Scan for the cell matching the given text and deliver its (X, Y) coordinate at center. 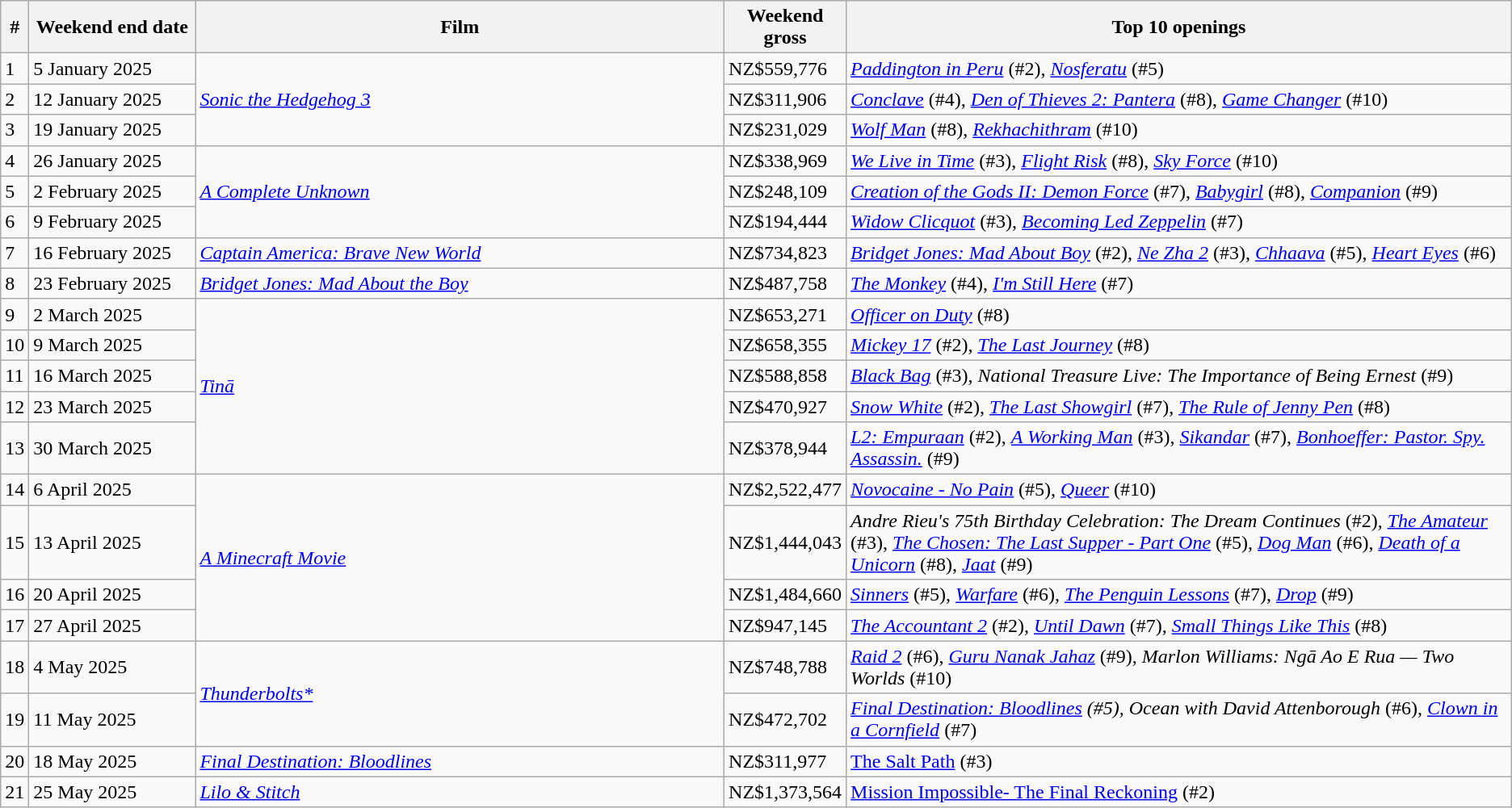
20 April 2025 (112, 595)
NZ$194,444 (785, 222)
30 March 2025 (112, 449)
Sonic the Hedgehog 3 (460, 99)
3 (15, 130)
6 (15, 222)
4 (15, 161)
Black Bag (#3), National Treasure Live: The Importance of Being Ernest (#9) (1179, 375)
We Live in Time (#3), Flight Risk (#8), Sky Force (#10) (1179, 161)
Weekendgross (785, 27)
NZ$734,823 (785, 253)
2 February 2025 (112, 191)
Top 10 openings (1179, 27)
9 February 2025 (112, 222)
NZ$231,029 (785, 130)
1 (15, 69)
23 March 2025 (112, 406)
Mickey 17 (#2), The Last Journey (#8) (1179, 345)
16 (15, 595)
16 February 2025 (112, 253)
26 January 2025 (112, 161)
4 May 2025 (112, 667)
18 May 2025 (112, 761)
Widow Clicquot (#3), Becoming Led Zeppelin (#7) (1179, 222)
8 (15, 283)
Captain America: Brave New World (460, 253)
NZ$378,944 (785, 449)
Lilo & Stitch (460, 792)
23 February 2025 (112, 283)
NZ$338,969 (785, 161)
NZ$658,355 (785, 345)
NZ$470,927 (785, 406)
Tinā (460, 386)
Raid 2 (#6), Guru Nanak Jahaz (#9), Marlon Williams: Ngā Ao E Rua — Two Worlds (#10) (1179, 667)
NZ$311,977 (785, 761)
NZ$2,522,477 (785, 490)
The Monkey (#4), I'm Still Here (#7) (1179, 283)
9 (15, 314)
15 (15, 542)
21 (15, 792)
10 (15, 345)
19 January 2025 (112, 130)
27 April 2025 (112, 626)
19 (15, 720)
18 (15, 667)
Final Destination: Bloodlines (460, 761)
L2: Empuraan (#2), A Working Man (#3), Sikandar (#7), Bonhoeffer: Pastor. Spy. Assassin. (#9) (1179, 449)
Mission Impossible- The Final Reckoning (#2) (1179, 792)
12 January 2025 (112, 99)
Sinners (#5), Warfare (#6), The Penguin Lessons (#7), Drop (#9) (1179, 595)
16 March 2025 (112, 375)
Officer on Duty (#8) (1179, 314)
Final Destination: Bloodlines (#5), Ocean with David Attenborough (#6), Clown in a Cornfield (#7) (1179, 720)
Weekend end date (112, 27)
20 (15, 761)
NZ$1,444,043 (785, 542)
NZ$748,788 (785, 667)
A Minecraft Movie (460, 558)
13 April 2025 (112, 542)
25 May 2025 (112, 792)
Paddington in Peru (#2), Nosferatu (#5) (1179, 69)
6 April 2025 (112, 490)
NZ$1,373,564 (785, 792)
5 January 2025 (112, 69)
Conclave (#4), Den of Thieves 2: Pantera (#8), Game Changer (#10) (1179, 99)
NZ$947,145 (785, 626)
Creation of the Gods II: Demon Force (#7), Babygirl (#8), Companion (#9) (1179, 191)
Film (460, 27)
2 (15, 99)
17 (15, 626)
7 (15, 253)
Bridget Jones: Mad About Boy (#2), Ne Zha 2 (#3), Chhaava (#5), Heart Eyes (#6) (1179, 253)
Bridget Jones: Mad About the Boy (460, 283)
A Complete Unknown (460, 191)
NZ$1,484,660 (785, 595)
NZ$487,758 (785, 283)
11 (15, 375)
11 May 2025 (112, 720)
Snow White (#2), The Last Showgirl (#7), The Rule of Jenny Pen (#8) (1179, 406)
9 March 2025 (112, 345)
NZ$248,109 (785, 191)
2 March 2025 (112, 314)
Thunderbolts* (460, 693)
The Accountant 2 (#2), Until Dawn (#7), Small Things Like This (#8) (1179, 626)
The Salt Path (#3) (1179, 761)
NZ$588,858 (785, 375)
NZ$559,776 (785, 69)
# (15, 27)
Novocaine - No Pain (#5), Queer (#10) (1179, 490)
NZ$472,702 (785, 720)
NZ$311,906 (785, 99)
14 (15, 490)
13 (15, 449)
Wolf Man (#8), Rekhachithram (#10) (1179, 130)
5 (15, 191)
12 (15, 406)
NZ$653,271 (785, 314)
